Capture the cell that displays the provided text and extract its (x, y) central coordinate. 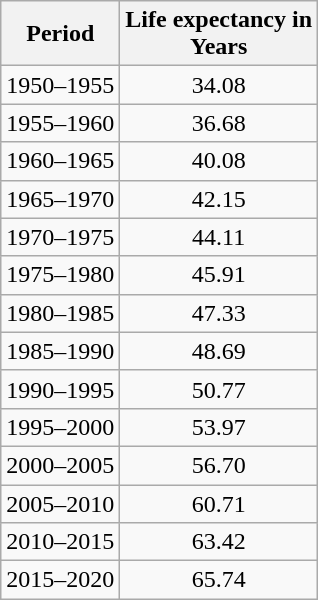
1980–1985 (60, 313)
2010–2015 (60, 542)
45.91 (219, 275)
1975–1980 (60, 275)
34.08 (219, 85)
44.11 (219, 237)
2000–2005 (60, 465)
36.68 (219, 123)
42.15 (219, 199)
1950–1955 (60, 85)
60.71 (219, 503)
Period (60, 34)
65.74 (219, 580)
40.08 (219, 161)
56.70 (219, 465)
47.33 (219, 313)
50.77 (219, 389)
1995–2000 (60, 427)
1970–1975 (60, 237)
2005–2010 (60, 503)
63.42 (219, 542)
53.97 (219, 427)
Life expectancy in Years (219, 34)
1960–1965 (60, 161)
1990–1995 (60, 389)
1955–1960 (60, 123)
48.69 (219, 351)
1965–1970 (60, 199)
2015–2020 (60, 580)
1985–1990 (60, 351)
